From the cell containing the given text, extract its center point as [X, Y] coordinate. 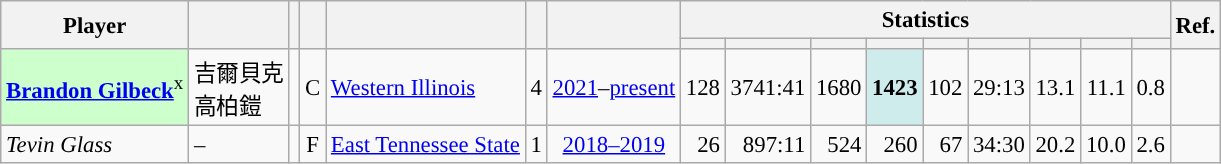
C [313, 88]
1680 [839, 88]
897:11 [768, 145]
102 [946, 88]
0.8 [1150, 88]
2.6 [1150, 145]
2018–2019 [614, 145]
Western Illinois [426, 88]
10.0 [1106, 145]
Player [95, 25]
34:30 [1000, 145]
Statistics [926, 20]
1 [536, 145]
3741:41 [768, 88]
East Tennessee State [426, 145]
11.1 [1106, 88]
67 [946, 145]
13.1 [1055, 88]
260 [895, 145]
1423 [895, 88]
F [313, 145]
4 [536, 88]
26 [704, 145]
– [240, 145]
2021–present [614, 88]
29:13 [1000, 88]
20.2 [1055, 145]
吉爾貝克高柏鎧 [240, 88]
Brandon Gilbeckx [95, 88]
524 [839, 145]
128 [704, 88]
Ref. [1195, 25]
Tevin Glass [95, 145]
